Locate the cell with the specified text and output its (x, y) center coordinate. 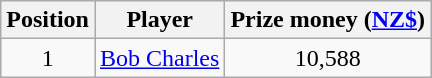
10,588 (328, 58)
Prize money (NZ$) (328, 20)
Bob Charles (159, 58)
1 (48, 58)
Position (48, 20)
Player (159, 20)
